Detect which cell encompasses the target text, then output its (x, y) center coordinate. 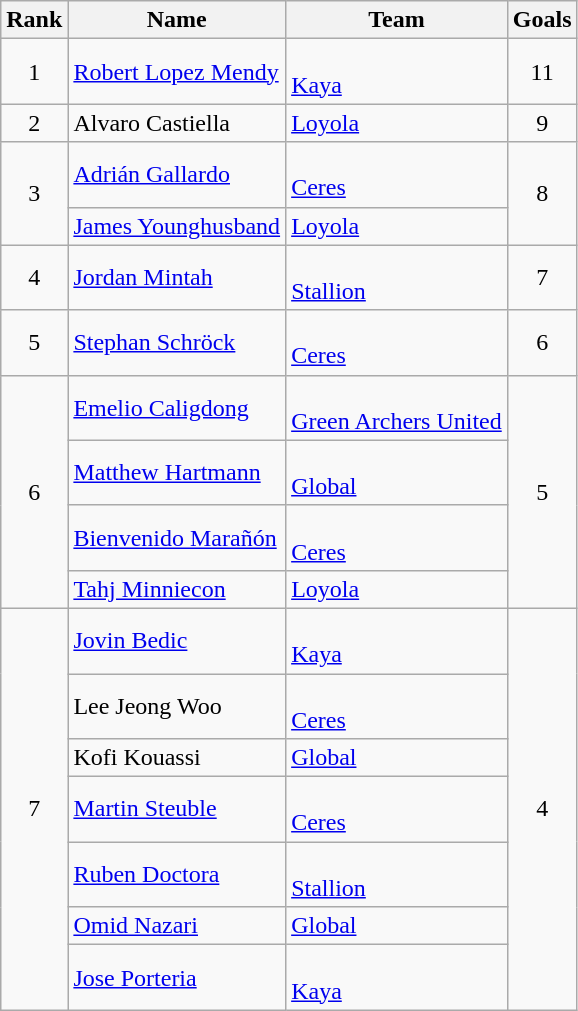
Lee Jeong Woo (177, 706)
Emelio Caligdong (177, 408)
3 (34, 194)
Kofi Kouassi (177, 758)
Stephan Schröck (177, 342)
Rank (34, 20)
Tahj Minniecon (177, 589)
Robert Lopez Mendy (177, 72)
Jose Porteria (177, 978)
Alvaro Castiella (177, 123)
8 (542, 194)
Name (177, 20)
James Younghusband (177, 226)
Bienvenido Marañón (177, 538)
Matthew Hartmann (177, 472)
Jordan Mintah (177, 278)
Martin Steuble (177, 810)
Green Archers United (397, 408)
Adrián Gallardo (177, 174)
1 (34, 72)
Jovin Bedic (177, 640)
Ruben Doctora (177, 874)
Goals (542, 20)
11 (542, 72)
Team (397, 20)
9 (542, 123)
Omid Nazari (177, 926)
2 (34, 123)
